Locate the cell with the specified text and output its (X, Y) center coordinate. 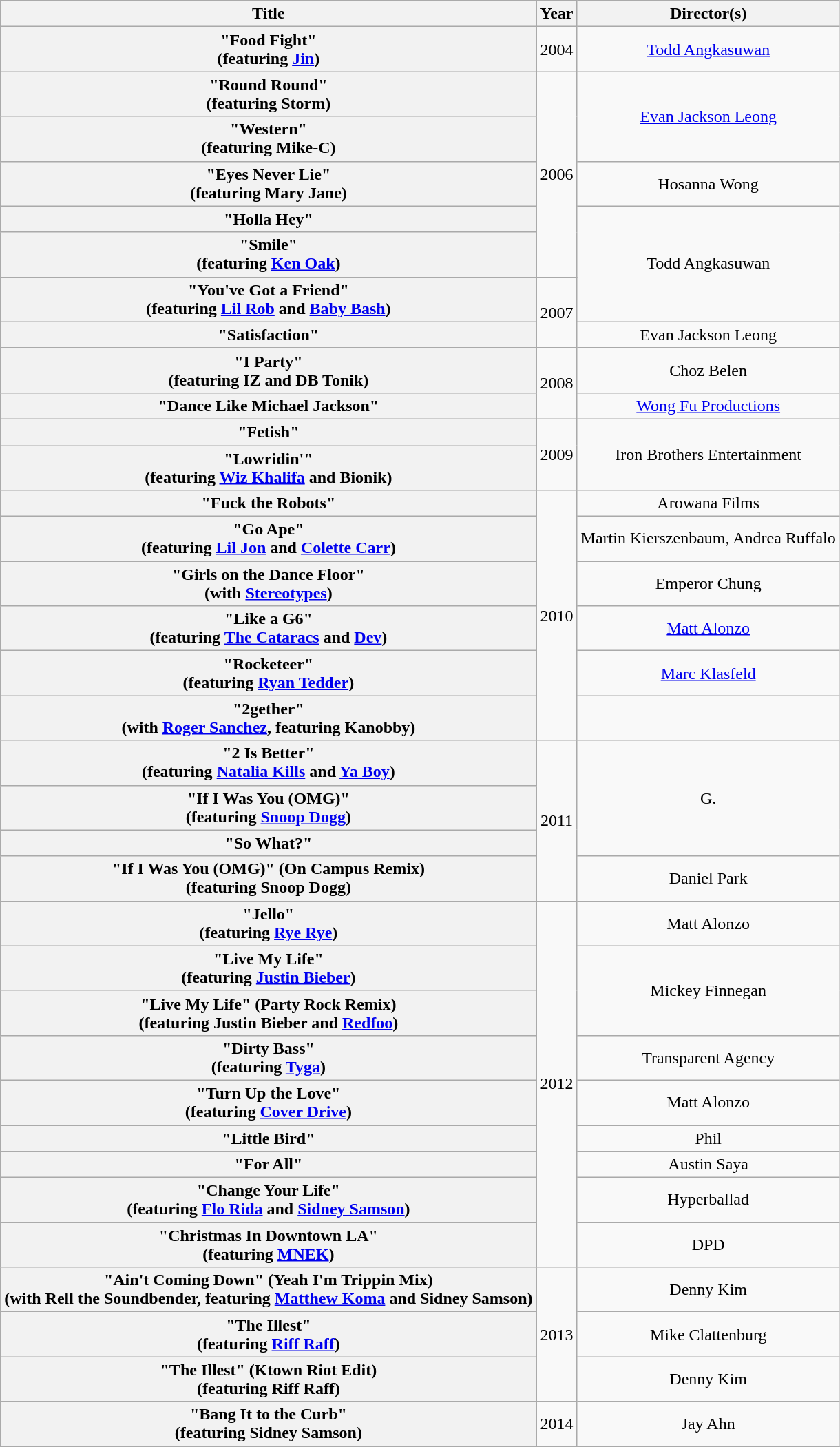
"Little Bird" (269, 1138)
2006 (556, 174)
"I Party"(featuring IZ and DB Tonik) (269, 371)
2009 (556, 455)
"Fetish" (269, 432)
Phil (708, 1138)
"Round Round"(featuring Storm) (269, 94)
Choz Belen (708, 371)
Daniel Park (708, 879)
2010 (556, 616)
"2gether"(with Roger Sanchez, featuring Kanobby) (269, 718)
Martin Kierszenbaum, Andrea Ruffalo (708, 539)
G. (708, 798)
Mike Clattenburg (708, 1335)
2004 (556, 50)
"Ain't Coming Down" (Yeah I'm Trippin Mix) (with Rell the Soundbender, featuring Matthew Koma and Sidney Samson) (269, 1289)
Hyperballad (708, 1200)
"Like a G6"(featuring The Cataracs and Dev) (269, 628)
"Lowridin'"(featuring Wiz Khalifa and Bionik) (269, 467)
Austin Saya (708, 1165)
2011 (556, 821)
2012 (556, 1084)
"Smile"(featuring Ken Oak) (269, 255)
Wong Fu Productions (708, 406)
Title (269, 14)
"Girls on the Dance Floor"(with Stereotypes) (269, 584)
Transparent Agency (708, 1058)
"Satisfaction" (269, 335)
Mickey Finnegan (708, 990)
"So What?" (269, 843)
"Dance Like Michael Jackson" (269, 406)
"Go Ape"(featuring Lil Jon and Colette Carr) (269, 539)
Year (556, 14)
"The Illest"(featuring Riff Raff) (269, 1335)
Iron Brothers Entertainment (708, 455)
2013 (556, 1335)
Emperor Chung (708, 584)
"For All" (269, 1165)
"Western"(featuring Mike-C) (269, 139)
"Bang It to the Curb"(featuring Sidney Samson) (269, 1424)
"Dirty Bass"(featuring Tyga) (269, 1058)
"Holla Hey" (269, 219)
"Change Your Life"(featuring Flo Rida and Sidney Samson) (269, 1200)
2008 (556, 383)
"The Illest" (Ktown Riot Edit) (featuring Riff Raff) (269, 1379)
"If I Was You (OMG)"(featuring Snoop Dogg) (269, 807)
"Rocketeer"(featuring Ryan Tedder) (269, 674)
"2 Is Better"(featuring Natalia Kills and Ya Boy) (269, 763)
Hosanna Wong (708, 183)
"Fuck the Robots" (269, 503)
2007 (556, 313)
Arowana Films (708, 503)
Marc Klasfeld (708, 674)
2014 (556, 1424)
DPD (708, 1245)
"Christmas In Downtown LA"(featuring MNEK) (269, 1245)
Director(s) (708, 14)
"Eyes Never Lie"(featuring Mary Jane) (269, 183)
"If I Was You (OMG)" (On Campus Remix)(featuring Snoop Dogg) (269, 879)
"You've Got a Friend"(featuring Lil Rob and Baby Bash) (269, 299)
"Food Fight"(featuring Jin) (269, 50)
"Turn Up the Love"(featuring Cover Drive) (269, 1102)
"Live My Life" (Party Rock Remix)(featuring Justin Bieber and Redfoo) (269, 1012)
"Live My Life"(featuring Justin Bieber) (269, 968)
Jay Ahn (708, 1424)
"Jello"(featuring Rye Rye) (269, 923)
